Determine the [x, y] coordinate at the center of the cell enclosing the given text.  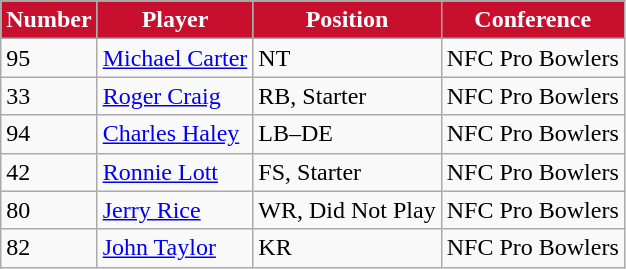
82 [49, 248]
LB–DE [347, 134]
Conference [532, 20]
33 [49, 96]
RB, Starter [347, 96]
80 [49, 210]
Roger Craig [175, 96]
KR [347, 248]
John Taylor [175, 248]
94 [49, 134]
Charles Haley [175, 134]
42 [49, 172]
95 [49, 58]
Ronnie Lott [175, 172]
Michael Carter [175, 58]
Number [49, 20]
Jerry Rice [175, 210]
WR, Did Not Play [347, 210]
FS, Starter [347, 172]
Player [175, 20]
NT [347, 58]
Position [347, 20]
